Return the [x, y] coordinate for the center point of the cell that contains the specified text.  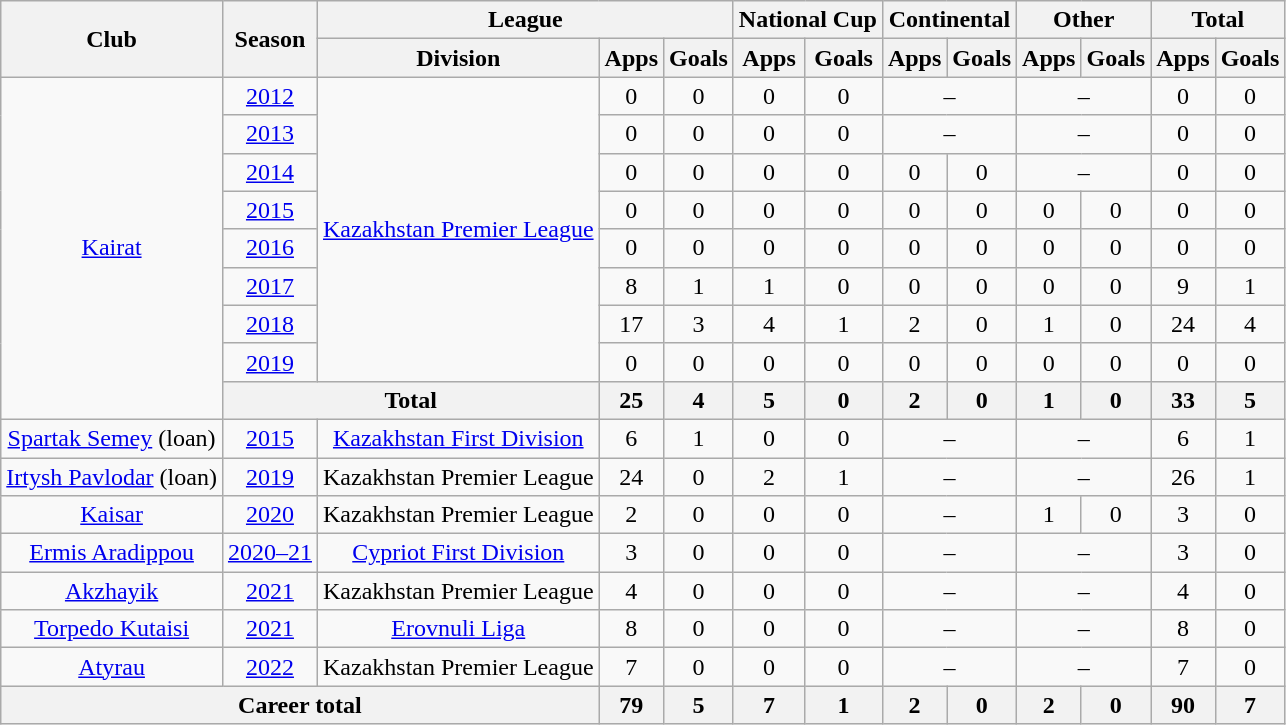
Kazakhstan First Division [458, 438]
Akzhayik [112, 591]
Erovnuli Liga [458, 629]
9 [1183, 286]
Career total [300, 705]
2020–21 [270, 553]
Division [458, 58]
Season [270, 39]
Torpedo Kutaisi [112, 629]
Irtysh Pavlodar (loan) [112, 477]
2016 [270, 248]
90 [1183, 705]
79 [631, 705]
26 [1183, 477]
Kaisar [112, 515]
Cypriot First Division [458, 553]
2020 [270, 515]
2017 [270, 286]
Atyrau [112, 667]
National Cup [808, 20]
2022 [270, 667]
2013 [270, 134]
Club [112, 39]
2014 [270, 172]
25 [631, 400]
Continental [949, 20]
Kairat [112, 248]
2012 [270, 96]
Spartak Semey (loan) [112, 438]
17 [631, 324]
League [525, 20]
Ermis Aradippou [112, 553]
33 [1183, 400]
Other [1084, 20]
2018 [270, 324]
